Extract the (X, Y) coordinate from the center of the cell holding the provided text.  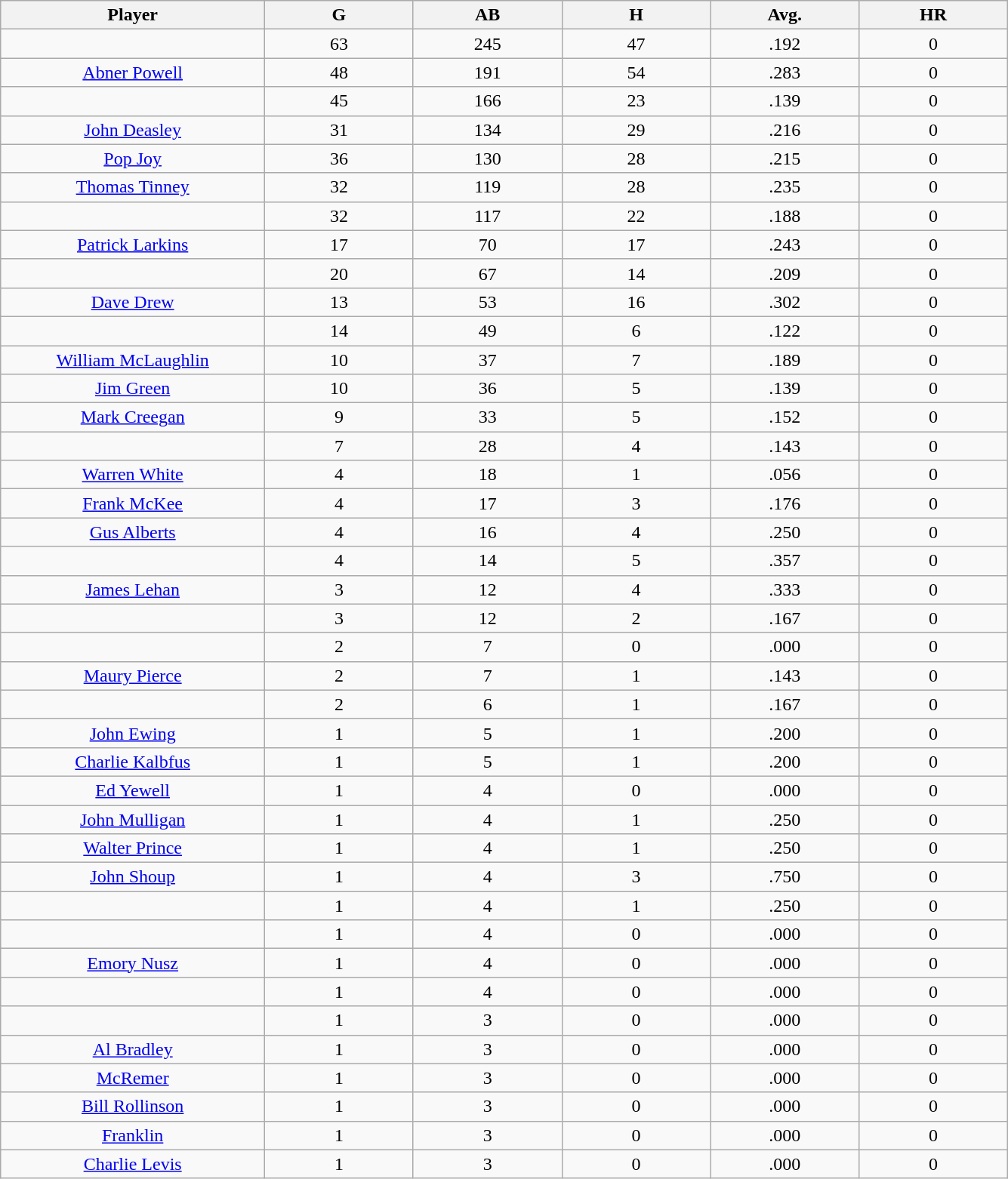
Maury Pierce (133, 676)
13 (340, 302)
Bill Rollinson (133, 1107)
48 (340, 72)
134 (488, 130)
Charlie Kalbfus (133, 762)
H (636, 15)
William McLaughlin (133, 360)
Charlie Levis (133, 1164)
John Mulligan (133, 819)
Frank McKee (133, 503)
.209 (785, 273)
Dave Drew (133, 302)
Player (133, 15)
.302 (785, 302)
166 (488, 101)
Thomas Tinney (133, 187)
John Ewing (133, 733)
.235 (785, 187)
Gus Alberts (133, 532)
Pop Joy (133, 159)
.216 (785, 130)
Walter Prince (133, 848)
Jim Green (133, 389)
.192 (785, 44)
119 (488, 187)
John Shoup (133, 877)
Franklin (133, 1135)
Patrick Larkins (133, 245)
McRemer (133, 1078)
.122 (785, 331)
Avg. (785, 15)
.283 (785, 72)
31 (340, 130)
AB (488, 15)
Mark Creegan (133, 417)
49 (488, 331)
191 (488, 72)
9 (340, 417)
Abner Powell (133, 72)
G (340, 15)
.152 (785, 417)
63 (340, 44)
67 (488, 273)
Ed Yewell (133, 790)
23 (636, 101)
.188 (785, 216)
33 (488, 417)
Warren White (133, 475)
Al Bradley (133, 1049)
Emory Nusz (133, 963)
45 (340, 101)
.189 (785, 360)
29 (636, 130)
.176 (785, 503)
.357 (785, 561)
.215 (785, 159)
117 (488, 216)
53 (488, 302)
37 (488, 360)
.056 (785, 475)
James Lehan (133, 589)
HR (933, 15)
22 (636, 216)
70 (488, 245)
18 (488, 475)
245 (488, 44)
54 (636, 72)
47 (636, 44)
130 (488, 159)
John Deasley (133, 130)
.243 (785, 245)
.333 (785, 589)
20 (340, 273)
.750 (785, 877)
